From the cell containing the given text, extract its center point as (X, Y) coordinate. 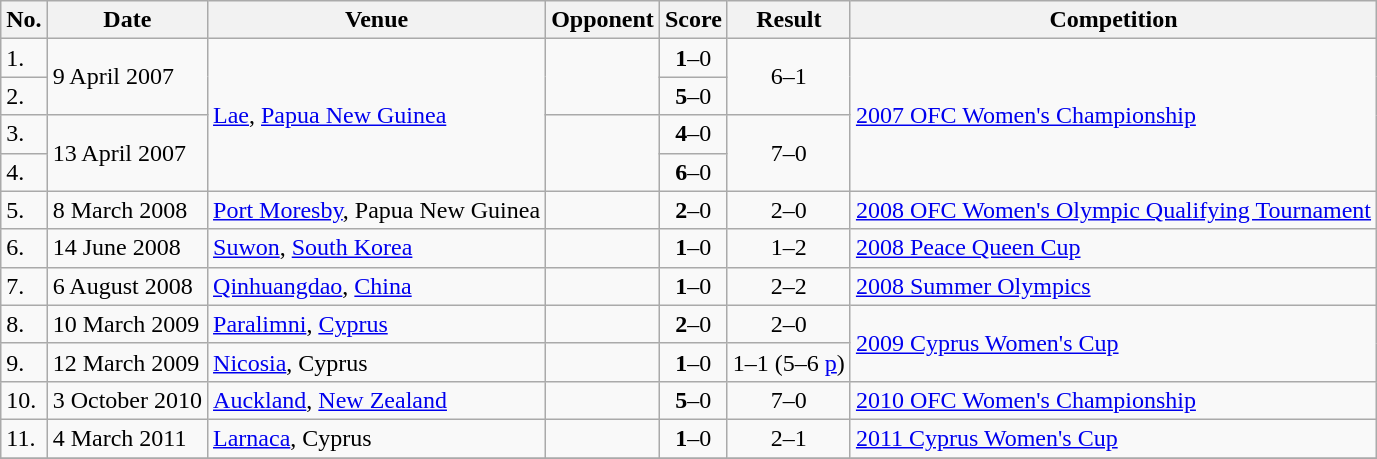
6–1 (788, 77)
8 March 2008 (127, 210)
11. (24, 438)
2009 Cyprus Women's Cup (1113, 343)
4. (24, 172)
10 March 2009 (127, 324)
Result (788, 20)
13 April 2007 (127, 153)
2008 Peace Queen Cup (1113, 248)
Nicosia, Cyprus (377, 362)
6–0 (693, 172)
2011 Cyprus Women's Cup (1113, 438)
Auckland, New Zealand (377, 400)
2–2 (788, 286)
2010 OFC Women's Championship (1113, 400)
6. (24, 248)
No. (24, 20)
1–2 (788, 248)
5. (24, 210)
2008 OFC Women's Olympic Qualifying Tournament (1113, 210)
2008 Summer Olympics (1113, 286)
1. (24, 58)
Venue (377, 20)
Port Moresby, Papua New Guinea (377, 210)
Paralimni, Cyprus (377, 324)
4 March 2011 (127, 438)
10. (24, 400)
2–1 (788, 438)
Opponent (603, 20)
2. (24, 96)
9 April 2007 (127, 77)
4–0 (693, 134)
6 August 2008 (127, 286)
7. (24, 286)
2007 OFC Women's Championship (1113, 115)
8. (24, 324)
Larnaca, Cyprus (377, 438)
Suwon, South Korea (377, 248)
Lae, Papua New Guinea (377, 115)
3 October 2010 (127, 400)
14 June 2008 (127, 248)
9. (24, 362)
3. (24, 134)
12 March 2009 (127, 362)
Date (127, 20)
Score (693, 20)
Qinhuangdao, China (377, 286)
1–1 (5–6 p) (788, 362)
Competition (1113, 20)
